Return the [x, y] coordinate for the center point of the cell that contains the specified text.  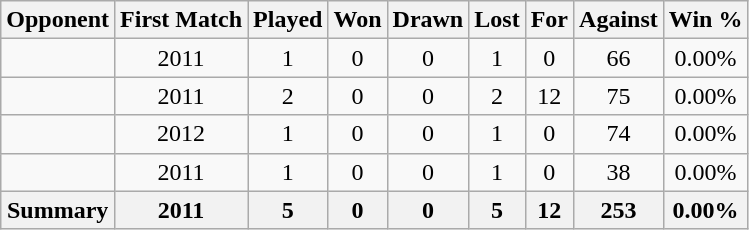
Win % [706, 20]
Drawn [428, 20]
For [549, 20]
66 [619, 58]
First Match [182, 20]
Summary [58, 210]
Played [288, 20]
74 [619, 134]
253 [619, 210]
Opponent [58, 20]
75 [619, 96]
2012 [182, 134]
Won [358, 20]
Against [619, 20]
38 [619, 172]
Lost [497, 20]
